Return the [x, y] coordinate for the center point of the cell that contains the specified text.  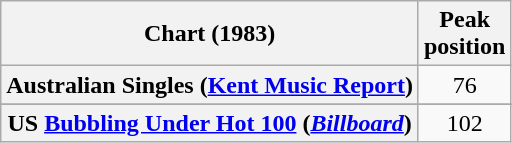
Peakposition [464, 34]
76 [464, 85]
102 [464, 123]
Chart (1983) [210, 34]
Australian Singles (Kent Music Report) [210, 85]
US Bubbling Under Hot 100 (Billboard) [210, 123]
